Extract the (x, y) coordinate from the center of the cell holding the provided text.  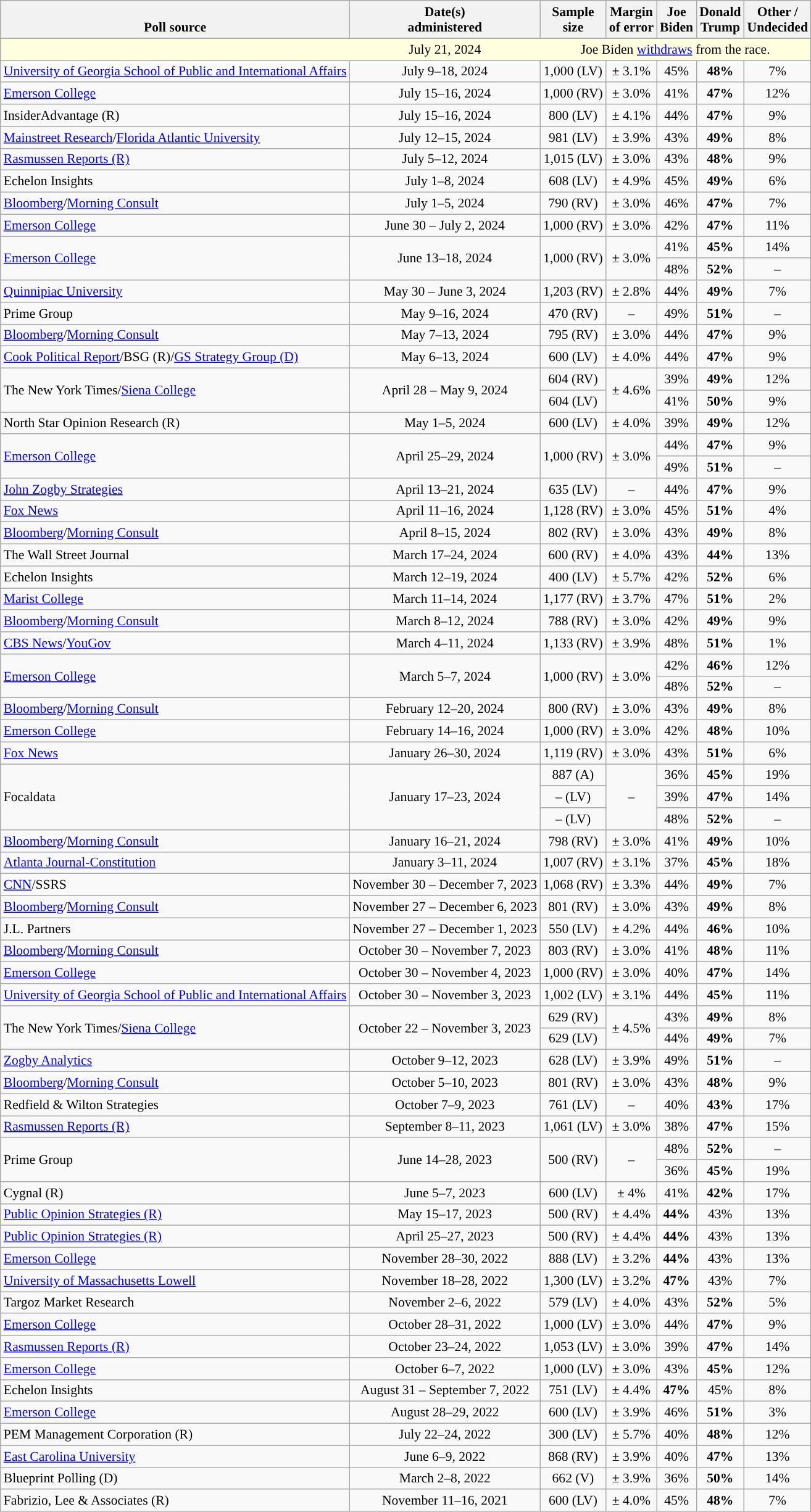
CNN/SSRS (175, 885)
October 30 – November 3, 2023 (444, 995)
July 1–5, 2024 (444, 204)
888 (LV) (573, 1259)
1,119 (RV) (573, 753)
1,300 (LV) (573, 1281)
May 6–13, 2024 (444, 357)
3% (777, 1413)
November 2–6, 2022 (444, 1303)
803 (RV) (573, 951)
November 11–16, 2021 (444, 1501)
± 2.8% (631, 291)
July 1–8, 2024 (444, 181)
March 5–7, 2024 (444, 676)
J.L. Partners (175, 929)
Cook Political Report/BSG (R)/GS Strategy Group (D) (175, 357)
38% (676, 1127)
± 4.5% (631, 1028)
± 4.1% (631, 115)
July 22–24, 2022 (444, 1435)
JoeBiden (676, 20)
September 8–11, 2023 (444, 1127)
East Carolina University (175, 1456)
October 30 – November 4, 2023 (444, 973)
Atlanta Journal-Constitution (175, 863)
June 14–28, 2023 (444, 1160)
May 1–5, 2024 (444, 423)
October 6–7, 2022 (444, 1369)
470 (RV) (573, 314)
1,007 (RV) (573, 863)
± 4.6% (631, 390)
1,128 (RV) (573, 511)
795 (RV) (573, 335)
Joe Biden withdraws from the race. (675, 49)
1,053 (LV) (573, 1347)
4% (777, 511)
March 12–19, 2024 (444, 577)
802 (RV) (573, 533)
604 (LV) (573, 401)
April 25–29, 2024 (444, 457)
October 5–10, 2023 (444, 1083)
1,068 (RV) (573, 885)
May 7–13, 2024 (444, 335)
1,133 (RV) (573, 643)
July 9–18, 2024 (444, 72)
5% (777, 1303)
University of Massachusetts Lowell (175, 1281)
November 27 – December 6, 2023 (444, 907)
The Wall Street Journal (175, 555)
798 (RV) (573, 841)
628 (LV) (573, 1061)
July 12–15, 2024 (444, 138)
June 13–18, 2024 (444, 258)
1,203 (RV) (573, 291)
April 11–16, 2024 (444, 511)
June 5–7, 2023 (444, 1193)
October 30 – November 7, 2023 (444, 951)
August 28–29, 2022 (444, 1413)
January 17–23, 2024 (444, 797)
800 (RV) (573, 709)
Redfield & Wilton Strategies (175, 1105)
May 9–16, 2024 (444, 314)
October 22 – November 3, 2023 (444, 1028)
1% (777, 643)
DonaldTrump (720, 20)
± 3.3% (631, 885)
761 (LV) (573, 1105)
PEM Management Corporation (R) (175, 1435)
February 14–16, 2024 (444, 731)
629 (RV) (573, 1017)
April 13–21, 2024 (444, 489)
1,061 (LV) (573, 1127)
Marginof error (631, 20)
March 2–8, 2022 (444, 1479)
Date(s)administered (444, 20)
751 (LV) (573, 1390)
Quinnipiac University (175, 291)
Poll source (175, 20)
March 8–12, 2024 (444, 621)
887 (A) (573, 775)
January 3–11, 2024 (444, 863)
± 3.7% (631, 599)
March 11–14, 2024 (444, 599)
May 15–17, 2023 (444, 1215)
604 (RV) (573, 380)
North Star Opinion Research (R) (175, 423)
InsiderAdvantage (R) (175, 115)
April 8–15, 2024 (444, 533)
John Zogby Strategies (175, 489)
550 (LV) (573, 929)
July 5–12, 2024 (444, 159)
790 (RV) (573, 204)
October 9–12, 2023 (444, 1061)
2% (777, 599)
± 4.9% (631, 181)
579 (LV) (573, 1303)
May 30 – June 3, 2024 (444, 291)
662 (V) (573, 1479)
± 4.2% (631, 929)
October 23–24, 2022 (444, 1347)
Samplesize (573, 20)
1,015 (LV) (573, 159)
18% (777, 863)
November 30 – December 7, 2023 (444, 885)
635 (LV) (573, 489)
July 21, 2024 (444, 49)
1,002 (LV) (573, 995)
Marist College (175, 599)
November 18–28, 2022 (444, 1281)
Zogby Analytics (175, 1061)
CBS News/YouGov (175, 643)
June 30 – July 2, 2024 (444, 225)
608 (LV) (573, 181)
629 (LV) (573, 1039)
1,177 (RV) (573, 599)
15% (777, 1127)
January 26–30, 2024 (444, 753)
March 4–11, 2024 (444, 643)
Cygnal (R) (175, 1193)
November 28–30, 2022 (444, 1259)
981 (LV) (573, 138)
June 6–9, 2022 (444, 1456)
Targoz Market Research (175, 1303)
Blueprint Polling (D) (175, 1479)
April 25–27, 2023 (444, 1237)
37% (676, 863)
400 (LV) (573, 577)
600 (RV) (573, 555)
300 (LV) (573, 1435)
October 28–31, 2022 (444, 1325)
Focaldata (175, 797)
Other /Undecided (777, 20)
788 (RV) (573, 621)
November 27 – December 1, 2023 (444, 929)
January 16–21, 2024 (444, 841)
August 31 – September 7, 2022 (444, 1390)
March 17–24, 2024 (444, 555)
October 7–9, 2023 (444, 1105)
868 (RV) (573, 1456)
Mainstreet Research/Florida Atlantic University (175, 138)
800 (LV) (573, 115)
April 28 – May 9, 2024 (444, 390)
± 4% (631, 1193)
February 12–20, 2024 (444, 709)
Fabrizio, Lee & Associates (R) (175, 1501)
